Pinpoint the cell where the given text exists, returning its (X, Y) midpoint coordinate. 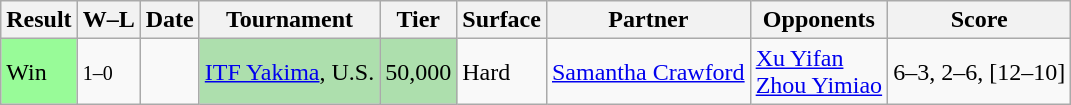
Opponents (819, 20)
Result (39, 20)
Samantha Crawford (648, 72)
Score (980, 20)
Xu Yifan Zhou Yimiao (819, 72)
Partner (648, 20)
Tier (418, 20)
6–3, 2–6, [12–10] (980, 72)
1–0 (108, 72)
Surface (502, 20)
Hard (502, 72)
W–L (108, 20)
ITF Yakima, U.S. (289, 72)
Tournament (289, 20)
Win (39, 72)
50,000 (418, 72)
Date (170, 20)
